Determine the (X, Y) coordinate at the center of the cell enclosing the given text.  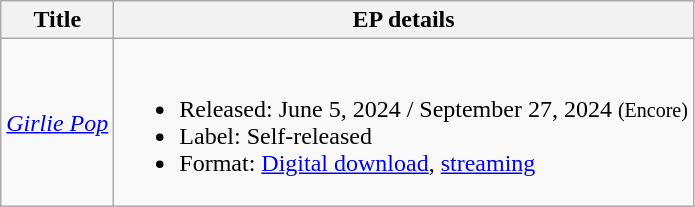
Released: June 5, 2024 / September 27, 2024 (Encore)Label: Self-releasedFormat: Digital download, streaming (404, 122)
EP details (404, 20)
Title (58, 20)
Girlie Pop (58, 122)
